Scan for the cell matching the given text and deliver its (x, y) coordinate at center. 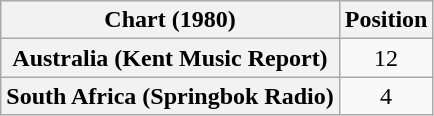
Australia (Kent Music Report) (170, 58)
12 (386, 58)
Position (386, 20)
Chart (1980) (170, 20)
South Africa (Springbok Radio) (170, 96)
4 (386, 96)
